Pinpoint the cell where the given text exists, returning its (x, y) midpoint coordinate. 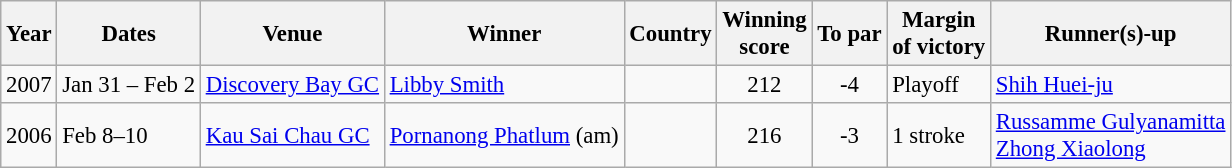
Winner (504, 34)
To par (850, 34)
Feb 8–10 (128, 136)
-4 (850, 85)
Playoff (939, 85)
Winningscore (764, 34)
Jan 31 – Feb 2 (128, 85)
Venue (292, 34)
Marginof victory (939, 34)
Dates (128, 34)
2007 (29, 85)
Runner(s)-up (1110, 34)
Pornanong Phatlum (am) (504, 136)
Year (29, 34)
1 stroke (939, 136)
Discovery Bay GC (292, 85)
-3 (850, 136)
2006 (29, 136)
216 (764, 136)
212 (764, 85)
Russamme Gulyanamitta Zhong Xiaolong (1110, 136)
Country (670, 34)
Libby Smith (504, 85)
Shih Huei-ju (1110, 85)
Kau Sai Chau GC (292, 136)
